Determine the [X, Y] coordinate at the center of the cell enclosing the given text.  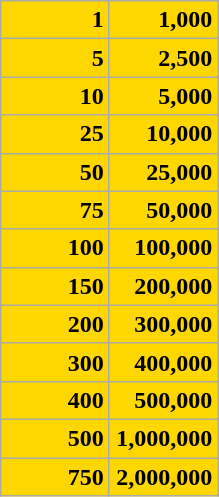
5 [56, 58]
100 [56, 248]
2,500 [164, 58]
300,000 [164, 324]
10 [56, 96]
2,000,000 [164, 477]
400,000 [164, 362]
200,000 [164, 286]
100,000 [164, 248]
25,000 [164, 172]
25 [56, 134]
50 [56, 172]
10,000 [164, 134]
1,000 [164, 20]
75 [56, 210]
1 [56, 20]
500,000 [164, 400]
150 [56, 286]
500 [56, 438]
300 [56, 362]
5,000 [164, 96]
50,000 [164, 210]
750 [56, 477]
200 [56, 324]
1,000,000 [164, 438]
400 [56, 400]
